Return [X, Y] of the center of cell containing provided text 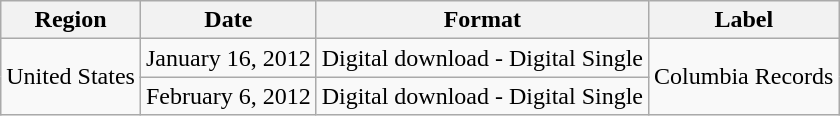
United States [71, 77]
Format [482, 20]
Columbia Records [744, 77]
Region [71, 20]
January 16, 2012 [228, 58]
Date [228, 20]
February 6, 2012 [228, 96]
Label [744, 20]
